Pinpoint the cell where the given text exists, returning its (X, Y) midpoint coordinate. 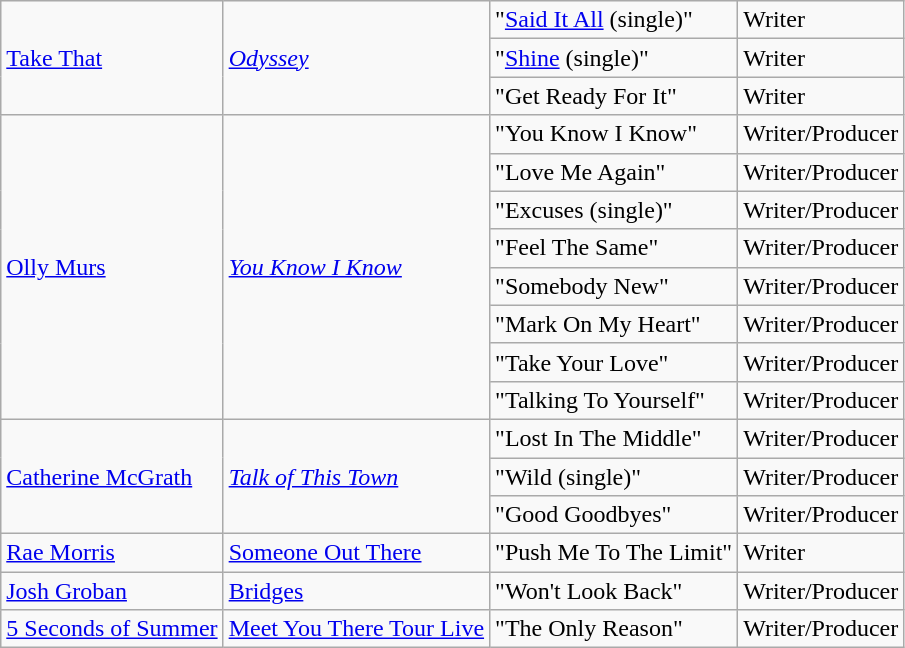
"Shine (single)" (614, 58)
"Somebody New" (614, 286)
"Take Your Love" (614, 362)
Olly Murs (112, 267)
You Know I Know (356, 267)
"Wild (single)" (614, 477)
Meet You There Tour Live (356, 629)
"Said It All (single)" (614, 20)
"Talking To Yourself" (614, 400)
"Won't Look Back" (614, 591)
"Push Me To The Limit" (614, 553)
Someone Out There (356, 553)
Take That (112, 58)
"The Only Reason" (614, 629)
"Good Goodbyes" (614, 515)
Josh Groban (112, 591)
Rae Morris (112, 553)
"Love Me Again" (614, 172)
"Feel The Same" (614, 248)
5 Seconds of Summer (112, 629)
"Excuses (single)" (614, 210)
Bridges (356, 591)
"You Know I Know" (614, 134)
"Mark On My Heart" (614, 324)
Odyssey (356, 58)
"Get Ready For It" (614, 96)
Catherine McGrath (112, 476)
"Lost In The Middle" (614, 438)
Talk of This Town (356, 476)
